For the text-containing cell, return its midpoint in [X, Y] coordinate format. 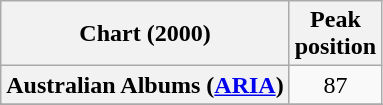
Peak position [335, 34]
Australian Albums (ARIA) [145, 85]
87 [335, 85]
Chart (2000) [145, 34]
